From the cell containing the given text, extract its center point as (x, y) coordinate. 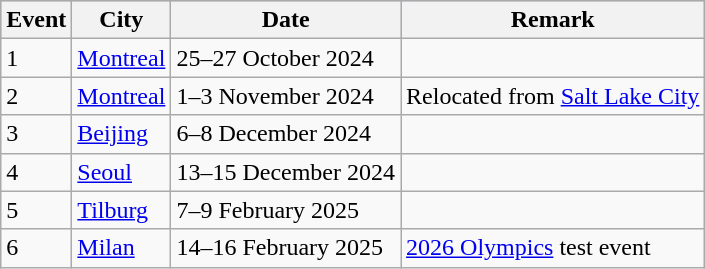
2026 Olympics test event (553, 248)
1–3 November 2024 (286, 96)
Remark (553, 20)
4 (36, 172)
Seoul (122, 172)
1 (36, 58)
25–27 October 2024 (286, 58)
Event (36, 20)
6 (36, 248)
Relocated from Salt Lake City (553, 96)
2 (36, 96)
Tilburg (122, 210)
13–15 December 2024 (286, 172)
Date (286, 20)
Beijing (122, 134)
City (122, 20)
14–16 February 2025 (286, 248)
7–9 February 2025 (286, 210)
Milan (122, 248)
3 (36, 134)
5 (36, 210)
6–8 December 2024 (286, 134)
